Extract the [x, y] coordinate from the center of the cell holding the provided text.  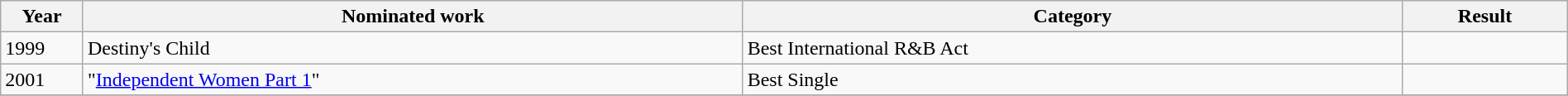
2001 [42, 79]
"Independent Women Part 1" [413, 79]
Best Single [1073, 79]
1999 [42, 48]
Nominated work [413, 17]
Result [1485, 17]
Category [1073, 17]
Best International R&B Act [1073, 48]
Destiny's Child [413, 48]
Year [42, 17]
